For the text-containing cell, return its midpoint in [X, Y] coordinate format. 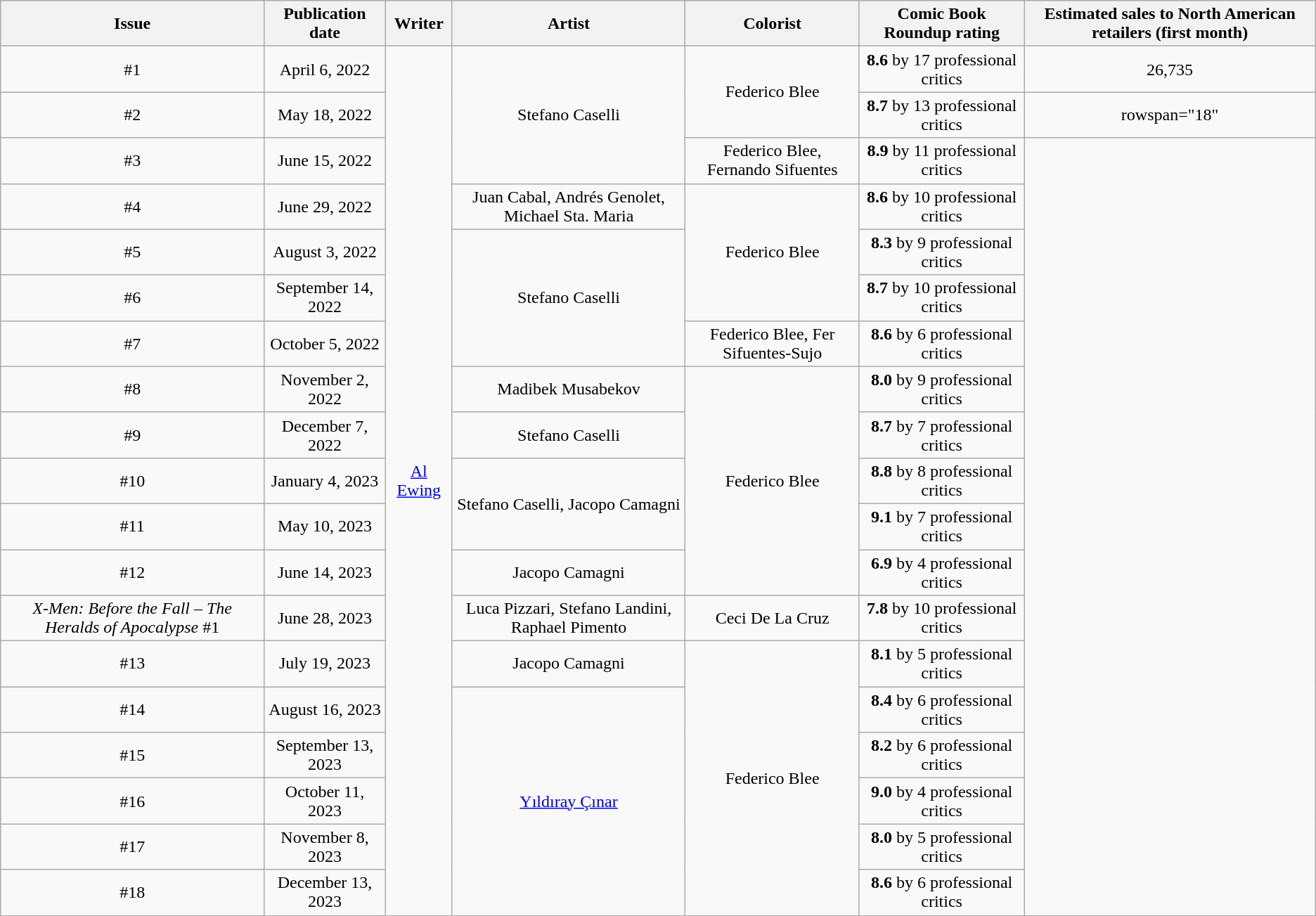
June 14, 2023 [325, 572]
November 8, 2023 [325, 846]
August 3, 2022 [325, 252]
Comic Book Roundup rating [942, 24]
June 15, 2022 [325, 160]
October 11, 2023 [325, 801]
rowspan="18" [1170, 115]
September 13, 2023 [325, 755]
#16 [132, 801]
Issue [132, 24]
6.9 by 4 professional critics [942, 572]
June 29, 2022 [325, 207]
8.3 by 9 professional critics [942, 252]
August 16, 2023 [325, 710]
June 28, 2023 [325, 619]
#7 [132, 343]
26,735 [1170, 69]
Estimated sales to North American retailers (first month) [1170, 24]
7.8 by 10 professional critics [942, 619]
8.1 by 5 professional critics [942, 664]
8.7 by 10 professional critics [942, 298]
#2 [132, 115]
#1 [132, 69]
November 2, 2022 [325, 389]
Colorist [772, 24]
#5 [132, 252]
9.0 by 4 professional critics [942, 801]
8.9 by 11 professional critics [942, 160]
8.8 by 8 professional critics [942, 481]
#11 [132, 526]
Publication date [325, 24]
8.4 by 6 professional critics [942, 710]
Yıldıray Çınar [569, 801]
Ceci De La Cruz [772, 619]
#4 [132, 207]
#15 [132, 755]
May 10, 2023 [325, 526]
Al Ewing [419, 481]
#6 [132, 298]
#3 [132, 160]
Madibek Musabekov [569, 389]
#12 [132, 572]
October 5, 2022 [325, 343]
8.0 by 5 professional critics [942, 846]
8.7 by 13 professional critics [942, 115]
Luca Pizzari, Stefano Landini, Raphael Pimento [569, 619]
Federico Blee, Fernando Sifuentes [772, 160]
8.7 by 7 professional critics [942, 434]
Stefano Caselli, Jacopo Camagni [569, 503]
#17 [132, 846]
Juan Cabal, Andrés Genolet, Michael Sta. Maria [569, 207]
8.6 by 17 professional critics [942, 69]
8.0 by 9 professional critics [942, 389]
September 14, 2022 [325, 298]
January 4, 2023 [325, 481]
December 7, 2022 [325, 434]
#8 [132, 389]
May 18, 2022 [325, 115]
Artist [569, 24]
#9 [132, 434]
8.6 by 10 professional critics [942, 207]
July 19, 2023 [325, 664]
8.2 by 6 professional critics [942, 755]
X-Men: Before the Fall – The Heralds of Apocalypse #1 [132, 619]
April 6, 2022 [325, 69]
#10 [132, 481]
#18 [132, 893]
Federico Blee, Fer Sifuentes-Sujo [772, 343]
#13 [132, 664]
December 13, 2023 [325, 893]
9.1 by 7 professional critics [942, 526]
#14 [132, 710]
Writer [419, 24]
